Capture the cell that displays the provided text and extract its (X, Y) central coordinate. 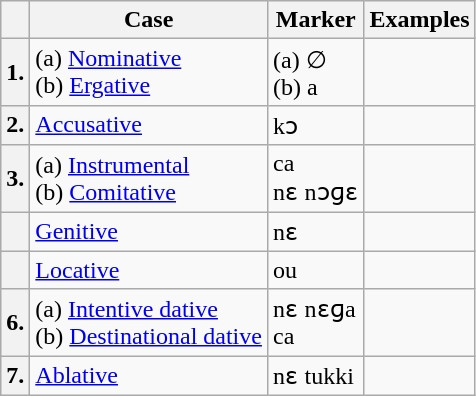
Examples (420, 20)
nɛ (316, 232)
kɔ (316, 125)
1. (16, 72)
(a) ∅(b) a (316, 72)
Case (149, 20)
(a) Intentive dative(b) Destinational dative (149, 322)
ou (316, 270)
3. (16, 178)
nɛ tukki (316, 376)
(a) Instrumental(b) Comitative (149, 178)
2. (16, 125)
6. (16, 322)
Marker (316, 20)
Genitive (149, 232)
canɛ nɔɡɛ (316, 178)
Accusative (149, 125)
Ablative (149, 376)
7. (16, 376)
nɛ nɛɡaca (316, 322)
Locative (149, 270)
(a) Nominative(b) Ergative (149, 72)
